Detect which cell encompasses the target text, then output its (X, Y) center coordinate. 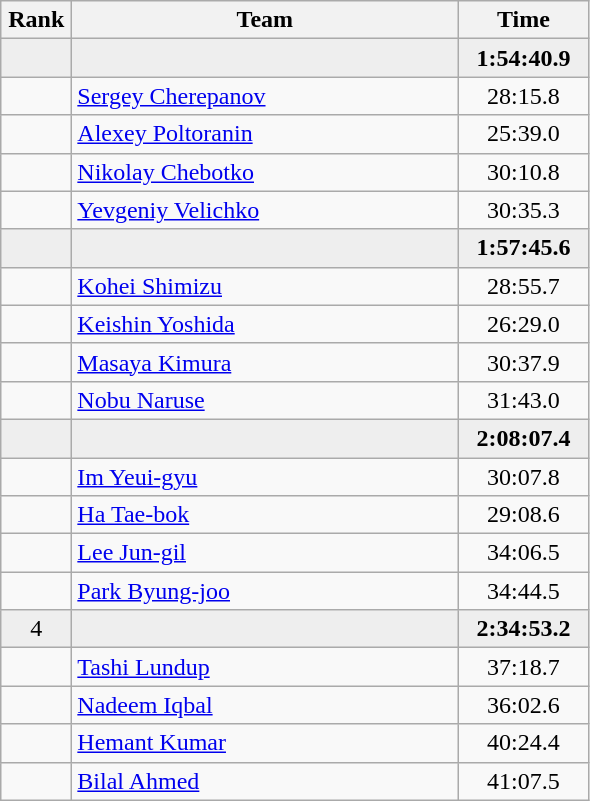
29:08.6 (524, 515)
Keishin Yoshida (265, 324)
Yevgeniy Velichko (265, 210)
40:24.4 (524, 743)
30:10.8 (524, 172)
Masaya Kimura (265, 362)
Park Byung-joo (265, 591)
Nadeem Iqbal (265, 705)
Time (524, 20)
Lee Jun-gil (265, 553)
Sergey Cherepanov (265, 96)
Ha Tae-bok (265, 515)
37:18.7 (524, 667)
Kohei Shimizu (265, 286)
Rank (36, 20)
Nobu Naruse (265, 400)
2:08:07.4 (524, 438)
Bilal Ahmed (265, 781)
34:44.5 (524, 591)
41:07.5 (524, 781)
28:55.7 (524, 286)
Team (265, 20)
30:37.9 (524, 362)
34:06.5 (524, 553)
26:29.0 (524, 324)
Hemant Kumar (265, 743)
2:34:53.2 (524, 629)
Tashi Lundup (265, 667)
28:15.8 (524, 96)
4 (36, 629)
1:54:40.9 (524, 58)
1:57:45.6 (524, 248)
31:43.0 (524, 400)
30:07.8 (524, 477)
Nikolay Chebotko (265, 172)
36:02.6 (524, 705)
Im Yeui-gyu (265, 477)
30:35.3 (524, 210)
25:39.0 (524, 134)
Alexey Poltoranin (265, 134)
